Capture the cell that displays the provided text and extract its [x, y] central coordinate. 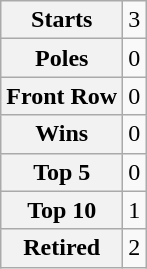
Top 5 [62, 172]
1 [134, 210]
Wins [62, 134]
Starts [62, 20]
2 [134, 248]
Front Row [62, 96]
3 [134, 20]
Top 10 [62, 210]
Retired [62, 248]
Poles [62, 58]
